Extract the [X, Y] coordinate from the center of the cell holding the provided text.  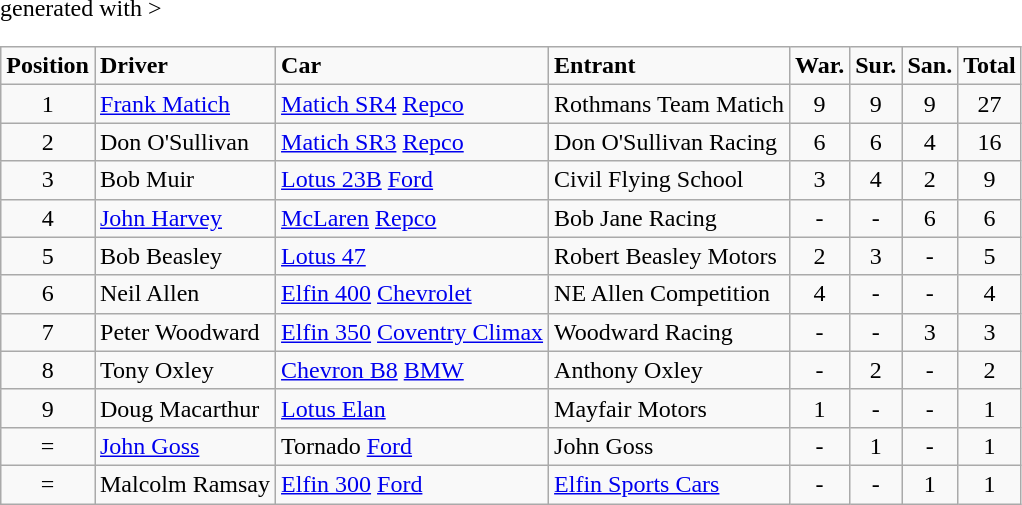
Civil Flying School [670, 180]
Bob Jane Racing [670, 218]
7 [48, 332]
Don O'Sullivan [184, 142]
Tornado Ford [412, 446]
Neil Allen [184, 294]
Chevron B8 BMW [412, 370]
NE Allen Competition [670, 294]
Tony Oxley [184, 370]
Lotus Elan [412, 408]
Woodward Racing [670, 332]
Total [990, 66]
Don O'Sullivan Racing [670, 142]
Lotus 47 [412, 256]
Bob Beasley [184, 256]
Elfin 300 Ford [412, 484]
Entrant [670, 66]
Sur. [876, 66]
Matich SR3 Repco [412, 142]
Matich SR4 Repco [412, 104]
Bob Muir [184, 180]
Elfin Sports Cars [670, 484]
Car [412, 66]
Elfin 350 Coventry Climax [412, 332]
War. [819, 66]
McLaren Repco [412, 218]
Mayfair Motors [670, 408]
Elfin 400 Chevrolet [412, 294]
8 [48, 370]
Frank Matich [184, 104]
Malcolm Ramsay [184, 484]
Position [48, 66]
Peter Woodward [184, 332]
Driver [184, 66]
Rothmans Team Matich [670, 104]
Anthony Oxley [670, 370]
Doug Macarthur [184, 408]
Robert Beasley Motors [670, 256]
27 [990, 104]
Lotus 23B Ford [412, 180]
16 [990, 142]
John Harvey [184, 218]
San. [930, 66]
